Return [x, y] of the center of cell containing provided text 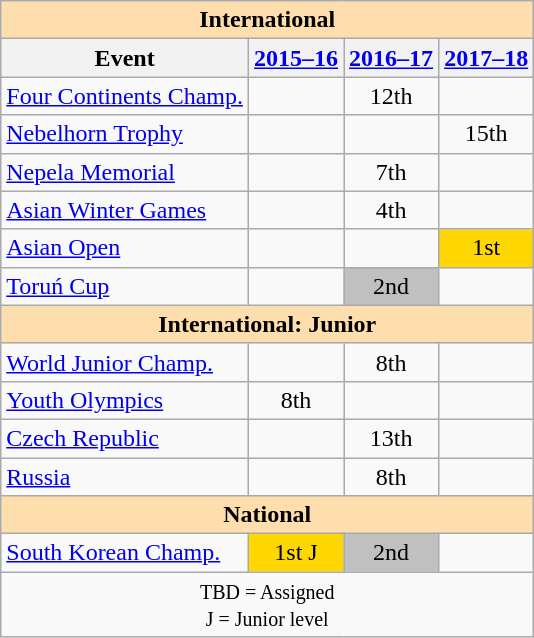
12th [392, 96]
Toruń Cup [125, 286]
15th [486, 134]
South Korean Champ. [125, 553]
13th [392, 438]
Youth Olympics [125, 400]
Nebelhorn Trophy [125, 134]
1st J [296, 553]
4th [392, 210]
International: Junior [268, 324]
Nepela Memorial [125, 172]
2016–17 [392, 58]
Asian Winter Games [125, 210]
World Junior Champ. [125, 362]
1st [486, 248]
Event [125, 58]
2017–18 [486, 58]
Russia [125, 477]
National [268, 515]
2015–16 [296, 58]
Four Continents Champ. [125, 96]
International [268, 20]
TBD = Assigned J = Junior level [268, 604]
Asian Open [125, 248]
7th [392, 172]
Czech Republic [125, 438]
